Detect which cell encompasses the target text, then output its [X, Y] center coordinate. 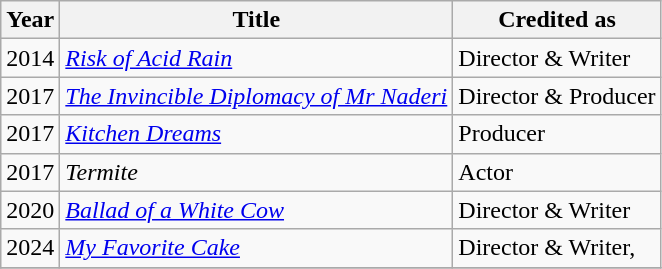
Actor [557, 172]
My Favorite Cake [256, 248]
Ballad of a White Cow [256, 210]
Director & Writer, [557, 248]
Title [256, 20]
Termite [256, 172]
The Invincible Diplomacy of Mr Naderi [256, 96]
2024 [30, 248]
Risk of Acid Rain [256, 58]
Director & Producer [557, 96]
2014 [30, 58]
Year [30, 20]
2020 [30, 210]
Kitchen Dreams [256, 134]
Producer [557, 134]
Credited as [557, 20]
